Return (X, Y) of the center of cell containing provided text 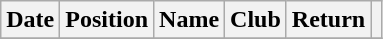
Date (30, 20)
Return (328, 20)
Club (256, 20)
Name (190, 20)
Position (107, 20)
